Capture the cell that displays the provided text and extract its (X, Y) central coordinate. 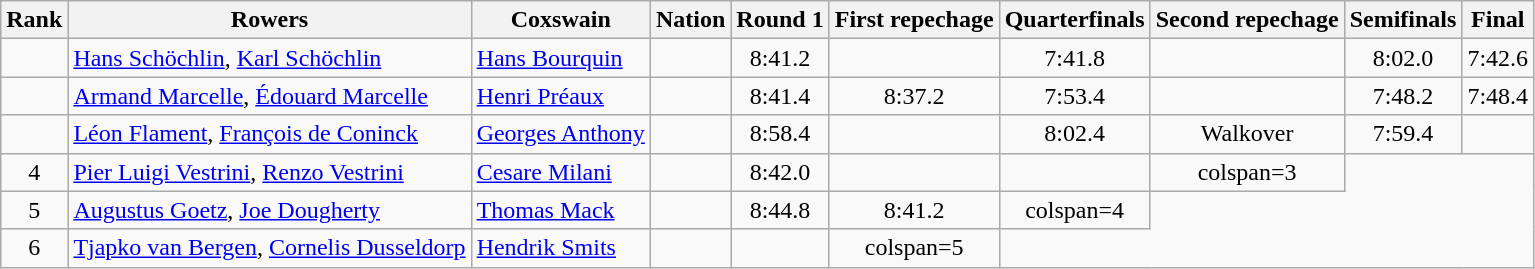
8:02.0 (1403, 58)
Cesare Milani (560, 172)
Armand Marcelle, Édouard Marcelle (270, 96)
7:59.4 (1403, 134)
4 (34, 172)
colspan=3 (1247, 172)
Semifinals (1403, 20)
Rowers (270, 20)
Léon Flament, François de Coninck (270, 134)
Final (1498, 20)
Henri Préaux (560, 96)
Hans Schöchlin, Karl Schöchlin (270, 58)
Second repechage (1247, 20)
Thomas Mack (560, 210)
Hendrik Smits (560, 248)
7:48.2 (1403, 96)
Walkover (1247, 134)
8:58.4 (780, 134)
7:53.4 (1074, 96)
8:44.8 (780, 210)
8:41.4 (780, 96)
Nation (690, 20)
Coxswain (560, 20)
colspan=5 (914, 248)
Quarterfinals (1074, 20)
5 (34, 210)
6 (34, 248)
Tjapko van Bergen, Cornelis Dusseldorp (270, 248)
8:42.0 (780, 172)
colspan=4 (1074, 210)
Georges Anthony (560, 134)
First repechage (914, 20)
Pier Luigi Vestrini, Renzo Vestrini (270, 172)
8:37.2 (914, 96)
Round 1 (780, 20)
7:48.4 (1498, 96)
8:02.4 (1074, 134)
Rank (34, 20)
Augustus Goetz, Joe Dougherty (270, 210)
7:41.8 (1074, 58)
7:42.6 (1498, 58)
Hans Bourquin (560, 58)
